Find where the given text appears and provide that cell's center as (X, Y) coordinate. 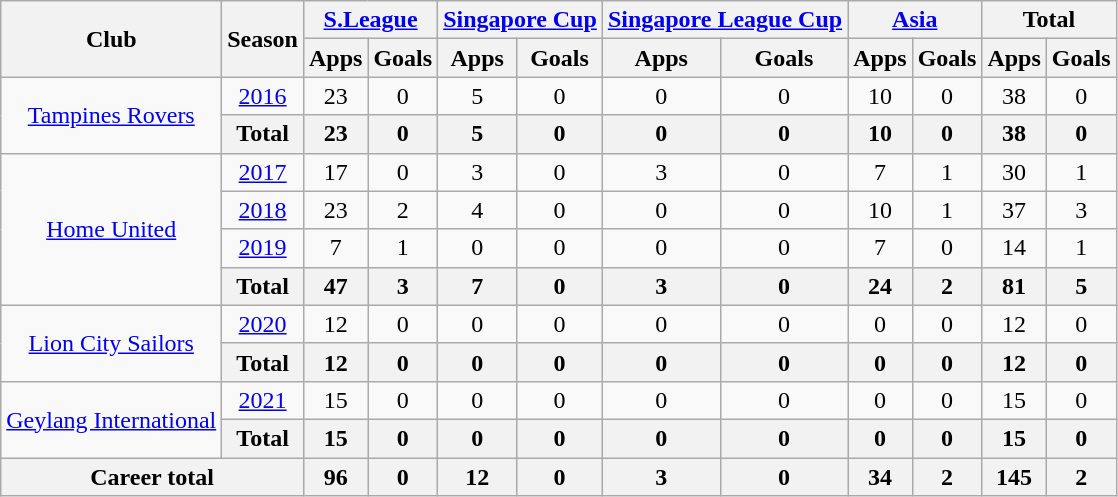
2020 (263, 324)
Season (263, 39)
145 (1014, 477)
2019 (263, 248)
2017 (263, 172)
Club (112, 39)
Tampines Rovers (112, 115)
Career total (152, 477)
Home United (112, 229)
2016 (263, 96)
47 (335, 286)
2021 (263, 400)
Singapore Cup (520, 20)
34 (880, 477)
96 (335, 477)
Lion City Sailors (112, 343)
2018 (263, 210)
30 (1014, 172)
Asia (915, 20)
17 (335, 172)
Singapore League Cup (724, 20)
14 (1014, 248)
81 (1014, 286)
37 (1014, 210)
S.League (370, 20)
4 (478, 210)
24 (880, 286)
Geylang International (112, 419)
